Output the (X, Y) coordinate of the center of the cell containing the given text.  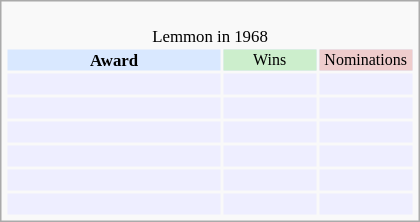
Award (114, 60)
Nominations (366, 60)
Lemmon in 1968 (210, 28)
Wins (270, 60)
